Identify which cell holds the provided text, then report its (X, Y) central coordinate. 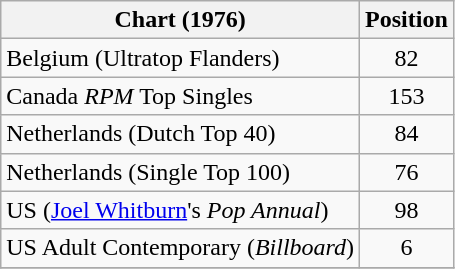
84 (407, 134)
6 (407, 248)
Canada RPM Top Singles (180, 96)
US Adult Contemporary (Billboard) (180, 248)
98 (407, 210)
76 (407, 172)
Chart (1976) (180, 20)
Belgium (Ultratop Flanders) (180, 58)
82 (407, 58)
Position (407, 20)
Netherlands (Dutch Top 40) (180, 134)
US (Joel Whitburn's Pop Annual) (180, 210)
Netherlands (Single Top 100) (180, 172)
153 (407, 96)
